Capture the cell that displays the provided text and extract its [X, Y] central coordinate. 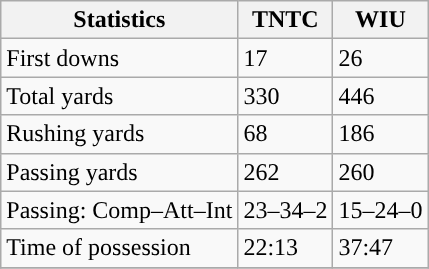
22:13 [286, 248]
Total yards [120, 96]
26 [380, 58]
262 [286, 172]
37:47 [380, 248]
First downs [120, 58]
Statistics [120, 20]
Passing: Comp–Att–Int [120, 210]
446 [380, 96]
Rushing yards [120, 134]
17 [286, 58]
WIU [380, 20]
Passing yards [120, 172]
15–24–0 [380, 210]
186 [380, 134]
23–34–2 [286, 210]
260 [380, 172]
330 [286, 96]
Time of possession [120, 248]
68 [286, 134]
TNTC [286, 20]
